Return [X, Y] of the center of cell containing provided text 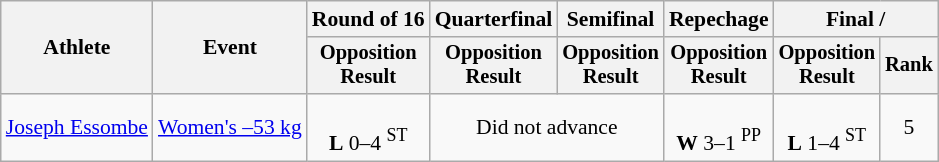
5 [909, 128]
L 0–4 ST [368, 128]
Rank [909, 66]
Athlete [77, 48]
Round of 16 [368, 19]
Semifinal [610, 19]
Final / [856, 19]
Joseph Essombe [77, 128]
Quarterfinal [494, 19]
Did not advance [547, 128]
Repechage [719, 19]
Women's –53 kg [230, 128]
W 3–1 PP [719, 128]
Event [230, 48]
L 1–4 ST [828, 128]
